For the text-containing cell, return its midpoint in (x, y) coordinate format. 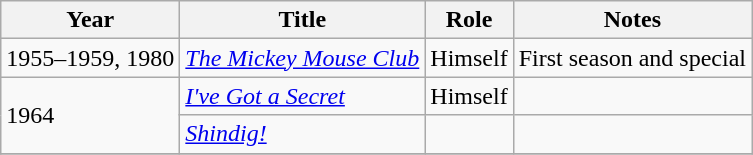
The Mickey Mouse Club (302, 58)
I've Got a Secret (302, 96)
1955–1959, 1980 (90, 58)
Notes (632, 20)
First season and special (632, 58)
Year (90, 20)
Title (302, 20)
1964 (90, 115)
Shindig! (302, 134)
Role (469, 20)
